Find where the given text appears and provide that cell's center as [X, Y] coordinate. 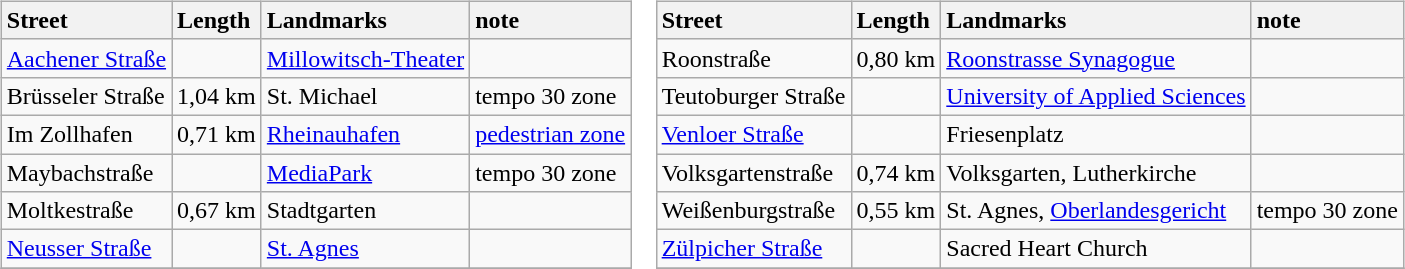
0,67 km [217, 211]
Friesenplatz [1096, 134]
pedestrian zone [550, 134]
0,71 km [217, 134]
1,04 km [217, 96]
Brüsseler Straße [86, 96]
Roonstrasse Synagogue [1096, 58]
Aachener Straße [86, 58]
Roonstraße [754, 58]
Stadtgarten [365, 211]
Venloer Straße [754, 134]
St. Agnes, Oberlandesgericht [1096, 211]
Zülpicher Straße [754, 249]
0,80 km [896, 58]
Neusser Straße [86, 249]
St. Agnes [365, 249]
Moltkestraße [86, 211]
Rheinauhafen [365, 134]
University of Applied Sciences [1096, 96]
Volksgartenstraße [754, 173]
Weißenburgstraße [754, 211]
Im Zollhafen [86, 134]
Teutoburger Straße [754, 96]
MediaPark [365, 173]
St. Michael [365, 96]
0,55 km [896, 211]
Millowitsch-Theater [365, 58]
Sacred Heart Church [1096, 249]
Volksgarten, Lutherkirche [1096, 173]
Maybachstraße [86, 173]
0,74 km [896, 173]
